Search for the cell housing the specified text and yield its [X, Y] center coordinate. 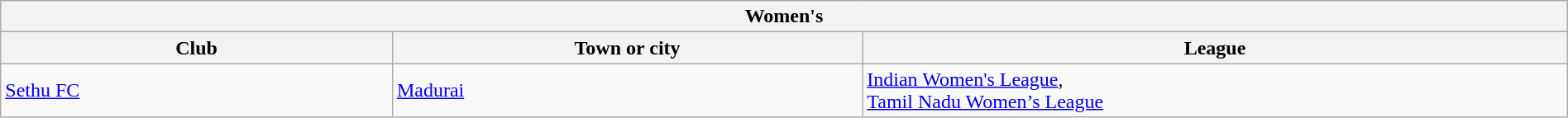
Madurai [627, 91]
Town or city [627, 48]
Women's [784, 17]
Indian Women's League,Tamil Nadu Women’s League [1216, 91]
Sethu FC [197, 91]
League [1216, 48]
Club [197, 48]
